Search for the cell housing the specified text and yield its [X, Y] center coordinate. 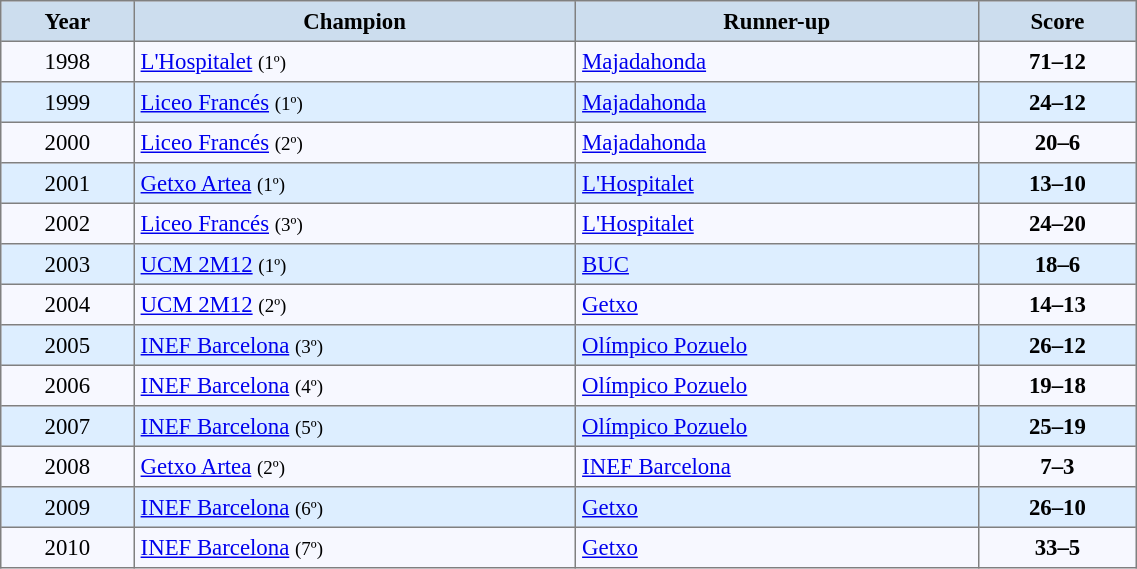
20–6 [1058, 142]
26–10 [1058, 507]
INEF Barcelona (7º) [354, 547]
18–6 [1058, 264]
14–13 [1058, 304]
2001 [68, 183]
2007 [68, 426]
24–12 [1058, 102]
13–10 [1058, 183]
2010 [68, 547]
2000 [68, 142]
2004 [68, 304]
Getxo Artea (2º) [354, 466]
UCM 2M12 (2º) [354, 304]
Liceo Francés (2º) [354, 142]
Liceo Francés (1º) [354, 102]
INEF Barcelona (5º) [354, 426]
BUC [776, 264]
71–12 [1058, 61]
Getxo Artea (1º) [354, 183]
25–19 [1058, 426]
19–18 [1058, 385]
INEF Barcelona [776, 466]
2009 [68, 507]
Champion [354, 21]
Year [68, 21]
2002 [68, 223]
24–20 [1058, 223]
INEF Barcelona (3º) [354, 345]
33–5 [1058, 547]
2003 [68, 264]
7–3 [1058, 466]
INEF Barcelona (6º) [354, 507]
2008 [68, 466]
INEF Barcelona (4º) [354, 385]
1998 [68, 61]
2005 [68, 345]
Score [1058, 21]
1999 [68, 102]
26–12 [1058, 345]
2006 [68, 385]
UCM 2M12 (1º) [354, 264]
Runner-up [776, 21]
L'Hospitalet (1º) [354, 61]
Liceo Francés (3º) [354, 223]
